Output the (X, Y) coordinate of the center of the cell containing the given text.  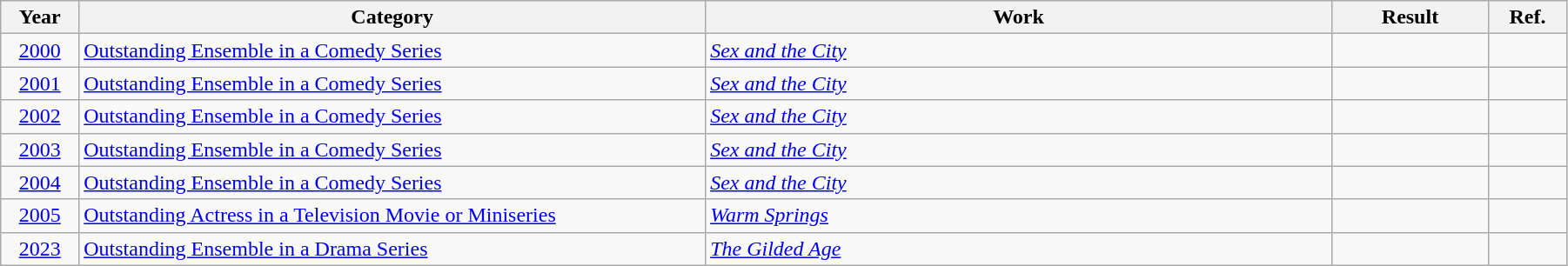
Category (392, 17)
Result (1410, 17)
2023 (40, 249)
2000 (40, 50)
Outstanding Actress in a Television Movie or Miniseries (392, 216)
Ref. (1527, 17)
Warm Springs (1019, 216)
2003 (40, 150)
2005 (40, 216)
2001 (40, 83)
2004 (40, 183)
2002 (40, 116)
Outstanding Ensemble in a Drama Series (392, 249)
Work (1019, 17)
The Gilded Age (1019, 249)
Year (40, 17)
